Identify which cell holds the provided text, then report its [x, y] central coordinate. 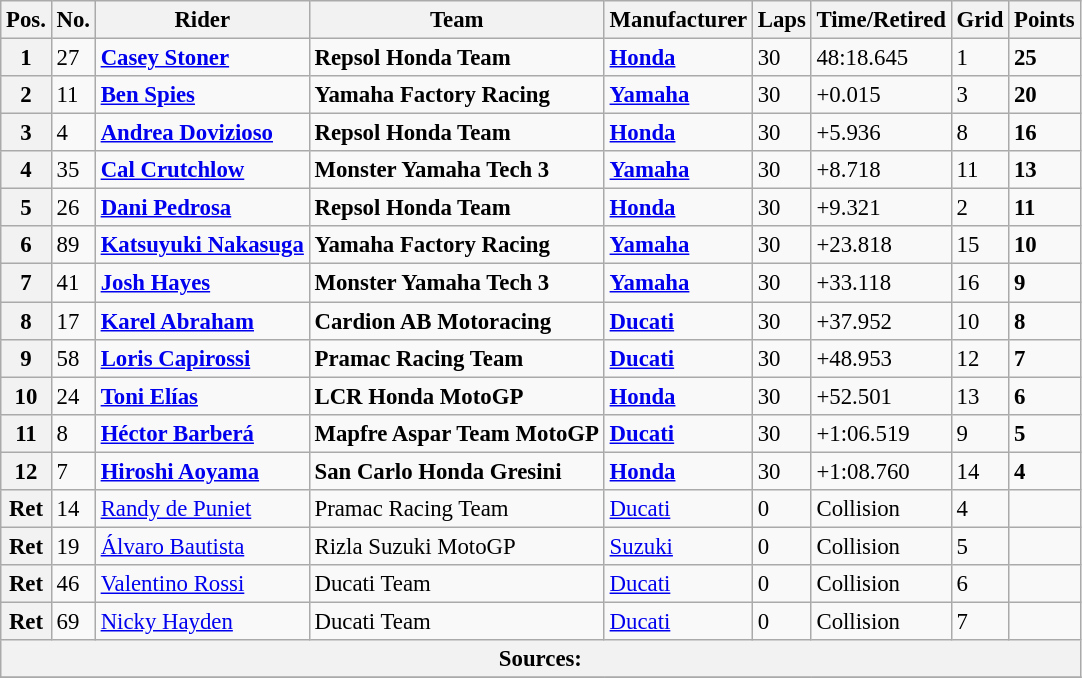
San Carlo Honda Gresini [456, 471]
Karel Abraham [202, 321]
Katsuyuki Nakasuga [202, 245]
+23.818 [881, 245]
17 [73, 321]
LCR Honda MotoGP [456, 396]
Hiroshi Aoyama [202, 471]
41 [73, 283]
+33.118 [881, 283]
+8.718 [881, 170]
+1:08.760 [881, 471]
Álvaro Bautista [202, 546]
Team [456, 20]
Sources: [540, 659]
46 [73, 584]
Andrea Dovizioso [202, 133]
Laps [782, 20]
Cardion AB Motoracing [456, 321]
69 [73, 621]
Points [1044, 20]
Cal Crutchlow [202, 170]
+0.015 [881, 95]
26 [73, 208]
58 [73, 358]
Suzuki [678, 546]
35 [73, 170]
Nicky Hayden [202, 621]
Héctor Barberá [202, 433]
Pos. [26, 20]
+9.321 [881, 208]
+5.936 [881, 133]
Manufacturer [678, 20]
15 [980, 245]
27 [73, 58]
+48.953 [881, 358]
Dani Pedrosa [202, 208]
48:18.645 [881, 58]
Mapfre Aspar Team MotoGP [456, 433]
Rizla Suzuki MotoGP [456, 546]
24 [73, 396]
Josh Hayes [202, 283]
20 [1044, 95]
Ben Spies [202, 95]
Randy de Puniet [202, 509]
25 [1044, 58]
+37.952 [881, 321]
19 [73, 546]
Time/Retired [881, 20]
No. [73, 20]
+1:06.519 [881, 433]
Grid [980, 20]
Loris Capirossi [202, 358]
Casey Stoner [202, 58]
89 [73, 245]
Toni Elías [202, 396]
Rider [202, 20]
Valentino Rossi [202, 584]
+52.501 [881, 396]
